Detect which cell encompasses the target text, then output its [X, Y] center coordinate. 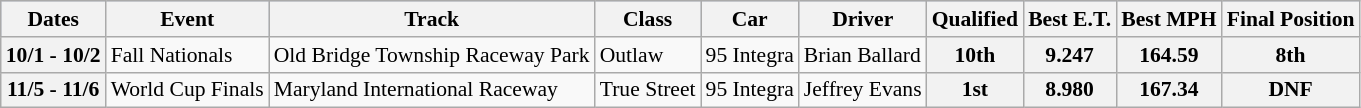
Event [188, 19]
DNF [1291, 90]
8.980 [1070, 90]
Best MPH [1168, 19]
Dates [54, 19]
11/5 - 11/6 [54, 90]
Fall Nationals [188, 55]
Outlaw [648, 55]
167.34 [1168, 90]
Final Position [1291, 19]
9.247 [1070, 55]
Class [648, 19]
Old Bridge Township Raceway Park [432, 55]
164.59 [1168, 55]
World Cup Finals [188, 90]
Best E.T. [1070, 19]
Brian Ballard [863, 55]
10/1 - 10/2 [54, 55]
10th [975, 55]
Car [750, 19]
Qualified [975, 19]
Maryland International Raceway [432, 90]
True Street [648, 90]
Jeffrey Evans [863, 90]
Track [432, 19]
Driver [863, 19]
1st [975, 90]
8th [1291, 55]
